Locate the cell with the specified text and output its [X, Y] center coordinate. 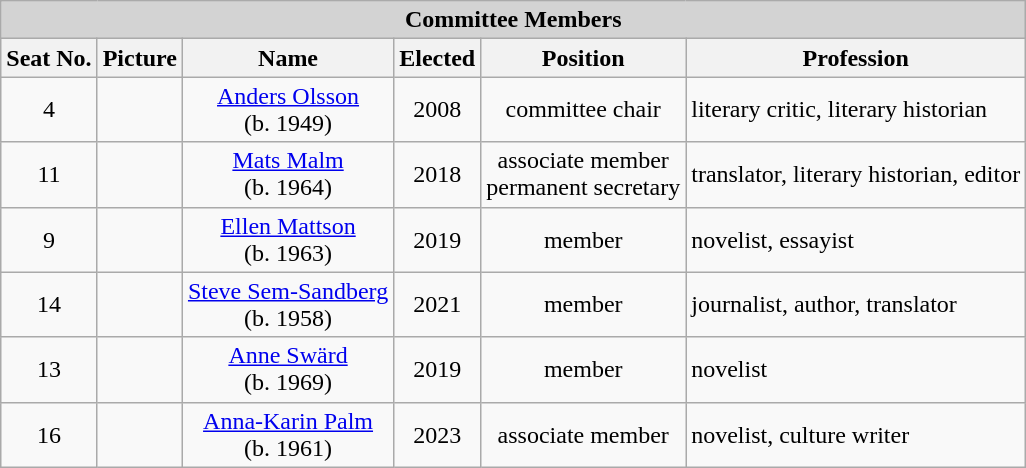
novelist [856, 370]
associate member [584, 434]
2008 [438, 110]
Seat No. [49, 58]
Anna-Karin Palm (b. 1961) [288, 434]
Steve Sem-Sandberg (b. 1958) [288, 304]
associate memberpermanent secretary [584, 174]
Mats Malm (b. 1964) [288, 174]
2023 [438, 434]
11 [49, 174]
literary critic, literary historian [856, 110]
translator, literary historian, editor [856, 174]
Ellen Mattson (b. 1963) [288, 240]
Anne Swärd (b. 1969) [288, 370]
9 [49, 240]
Anders Olsson (b. 1949) [288, 110]
committee chair [584, 110]
13 [49, 370]
4 [49, 110]
16 [49, 434]
novelist, essayist [856, 240]
Position [584, 58]
journalist, author, translator [856, 304]
novelist, culture writer [856, 434]
Elected [438, 58]
Committee Members [514, 20]
2018 [438, 174]
2021 [438, 304]
Name [288, 58]
14 [49, 304]
Profession [856, 58]
Picture [140, 58]
